From the cell containing the given text, extract its center point as [X, Y] coordinate. 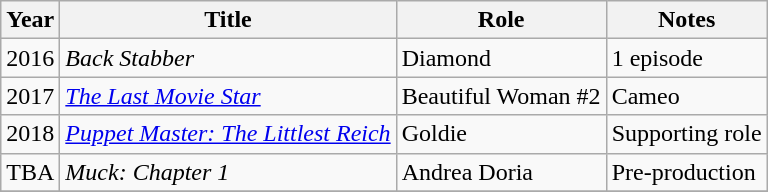
The Last Movie Star [228, 96]
Title [228, 20]
Cameo [686, 96]
2017 [30, 96]
Pre-production [686, 172]
Diamond [501, 58]
2018 [30, 134]
Year [30, 20]
Supporting role [686, 134]
Muck: Chapter 1 [228, 172]
Puppet Master: The Littlest Reich [228, 134]
Notes [686, 20]
Andrea Doria [501, 172]
1 episode [686, 58]
Beautiful Woman #2 [501, 96]
Goldie [501, 134]
2016 [30, 58]
TBA [30, 172]
Back Stabber [228, 58]
Role [501, 20]
